Find where the given text appears and provide that cell's center as [x, y] coordinate. 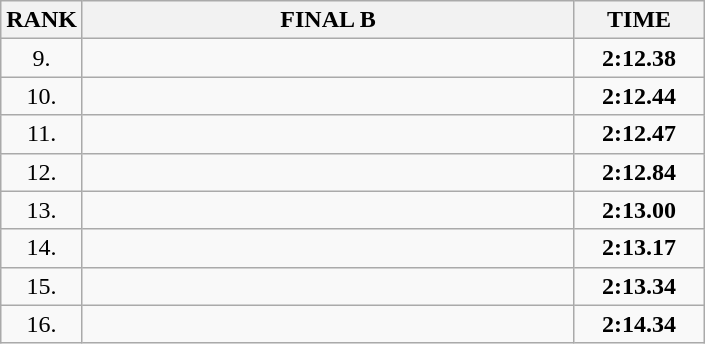
TIME [640, 20]
2:13.17 [640, 248]
13. [42, 210]
14. [42, 248]
2:12.84 [640, 172]
2:12.38 [640, 58]
16. [42, 324]
2:13.00 [640, 210]
2:12.47 [640, 134]
9. [42, 58]
11. [42, 134]
RANK [42, 20]
2:14.34 [640, 324]
FINAL B [328, 20]
2:12.44 [640, 96]
10. [42, 96]
15. [42, 286]
12. [42, 172]
2:13.34 [640, 286]
